Return the [x, y] coordinate for the center point of the cell that contains the specified text.  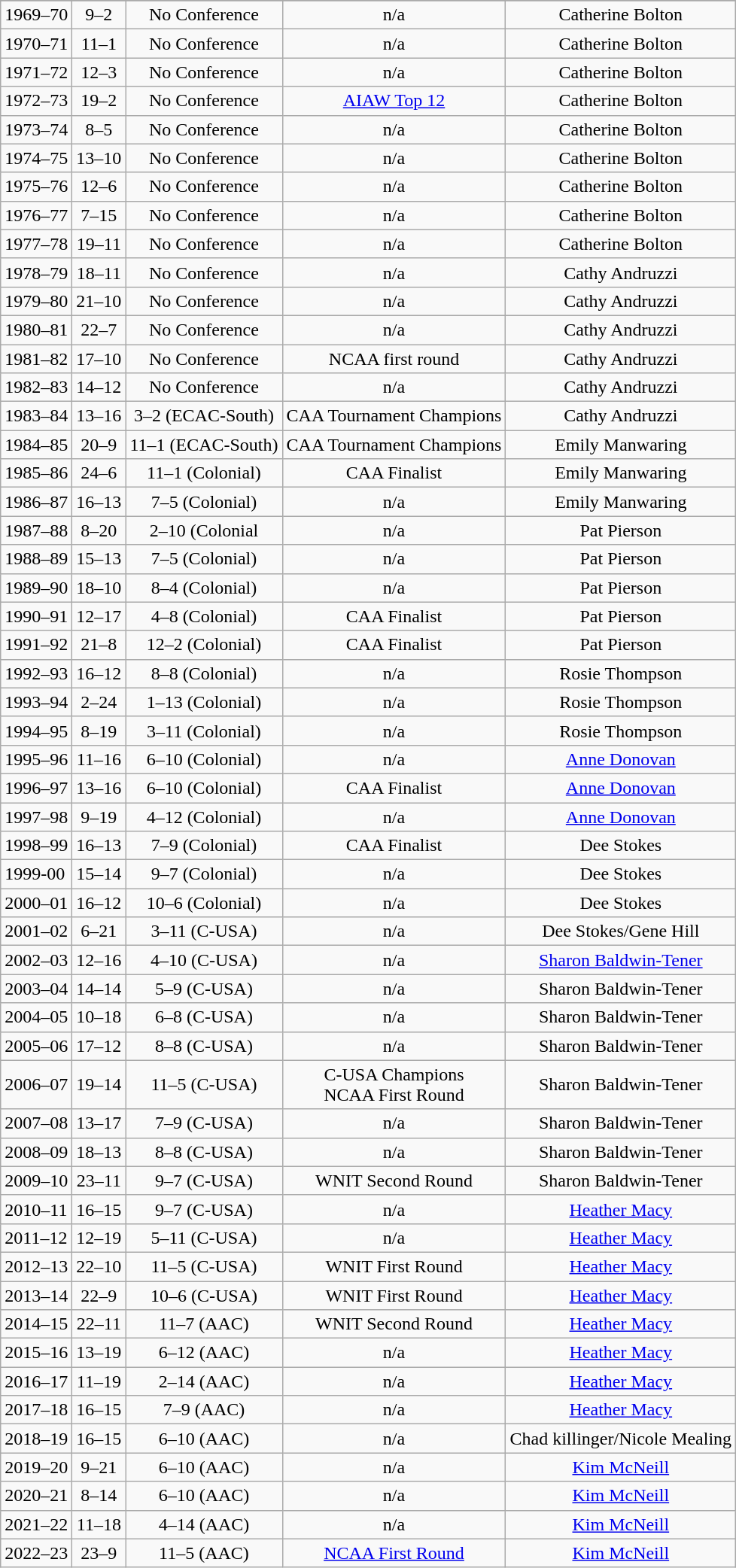
1971–72 [36, 72]
21–8 [99, 645]
1970–71 [36, 44]
2013–14 [36, 1295]
11–1 (Colonial) [204, 473]
10–18 [99, 1017]
1988–89 [36, 559]
11–19 [99, 1381]
15–14 [99, 874]
24–6 [99, 473]
2–10 (Colonial [204, 530]
8–19 [99, 731]
10–6 (Colonial) [204, 903]
2009–10 [36, 1181]
2010–11 [36, 1209]
13–19 [99, 1353]
2005–06 [36, 1046]
2022–23 [36, 1553]
2012–13 [36, 1266]
6–21 [99, 931]
1975–76 [36, 187]
1972–73 [36, 101]
2004–05 [36, 1017]
1974–75 [36, 158]
1998–99 [36, 846]
9–2 [99, 15]
11–7 (AAC) [204, 1324]
1997–98 [36, 816]
Chad killinger/Nicole Mealing [621, 1439]
22–7 [99, 330]
1–13 (Colonial) [204, 702]
12–6 [99, 187]
8–14 [99, 1496]
2000–01 [36, 903]
1994–95 [36, 731]
2–24 [99, 702]
1983–84 [36, 416]
8–4 (Colonial) [204, 588]
4–10 (C-USA) [204, 960]
1986–87 [36, 502]
1996–97 [36, 788]
1979–80 [36, 301]
6–8 (C-USA) [204, 1017]
22–9 [99, 1295]
17–12 [99, 1046]
14–14 [99, 989]
1990–91 [36, 616]
AIAW Top 12 [394, 101]
12–19 [99, 1238]
9–19 [99, 816]
2–14 (AAC) [204, 1381]
2006–07 [36, 1085]
18–13 [99, 1152]
2011–12 [36, 1238]
5–11 (C-USA) [204, 1238]
17–10 [99, 359]
12–16 [99, 960]
11–18 [99, 1524]
23–11 [99, 1181]
22–10 [99, 1266]
3–11 (Colonial) [204, 731]
4–12 (Colonial) [204, 816]
23–9 [99, 1553]
1992–93 [36, 673]
2018–19 [36, 1439]
9–21 [99, 1467]
3–11 (C-USA) [204, 931]
2003–04 [36, 989]
10–6 (C-USA) [204, 1295]
1995–96 [36, 759]
8–5 [99, 129]
1977–78 [36, 244]
19–2 [99, 101]
13–10 [99, 158]
4–14 (AAC) [204, 1524]
1989–90 [36, 588]
12–2 (Colonial) [204, 645]
2001–02 [36, 931]
9–7 (Colonial) [204, 874]
2008–09 [36, 1152]
7–9 (Colonial) [204, 846]
1987–88 [36, 530]
1984–85 [36, 445]
C-USA ChampionsNCAA First Round [394, 1085]
12–17 [99, 616]
21–10 [99, 301]
20–9 [99, 445]
2021–22 [36, 1524]
7–15 [99, 215]
2015–16 [36, 1353]
19–11 [99, 244]
3–2 (ECAC-South) [204, 416]
2007–08 [36, 1123]
1969–70 [36, 15]
7–9 (AAC) [204, 1410]
12–3 [99, 72]
NCAA First Round [394, 1553]
15–13 [99, 559]
7–9 (C-USA) [204, 1123]
14–12 [99, 387]
NCAA first round [394, 359]
1999-00 [36, 874]
2019–20 [36, 1467]
Dee Stokes/Gene Hill [621, 931]
1973–74 [36, 129]
1993–94 [36, 702]
18–11 [99, 272]
19–14 [99, 1085]
11–5 (AAC) [204, 1553]
22–11 [99, 1324]
1981–82 [36, 359]
18–10 [99, 588]
1991–92 [36, 645]
1982–83 [36, 387]
4–8 (Colonial) [204, 616]
11–1 (ECAC-South) [204, 445]
1985–86 [36, 473]
1978–79 [36, 272]
2016–17 [36, 1381]
8–20 [99, 530]
2020–21 [36, 1496]
2014–15 [36, 1324]
1980–81 [36, 330]
2002–03 [36, 960]
5–9 (C-USA) [204, 989]
2017–18 [36, 1410]
11–1 [99, 44]
6–12 (AAC) [204, 1353]
13–17 [99, 1123]
1976–77 [36, 215]
11–16 [99, 759]
8–8 (Colonial) [204, 673]
